Search for the cell housing the specified text and yield its (X, Y) center coordinate. 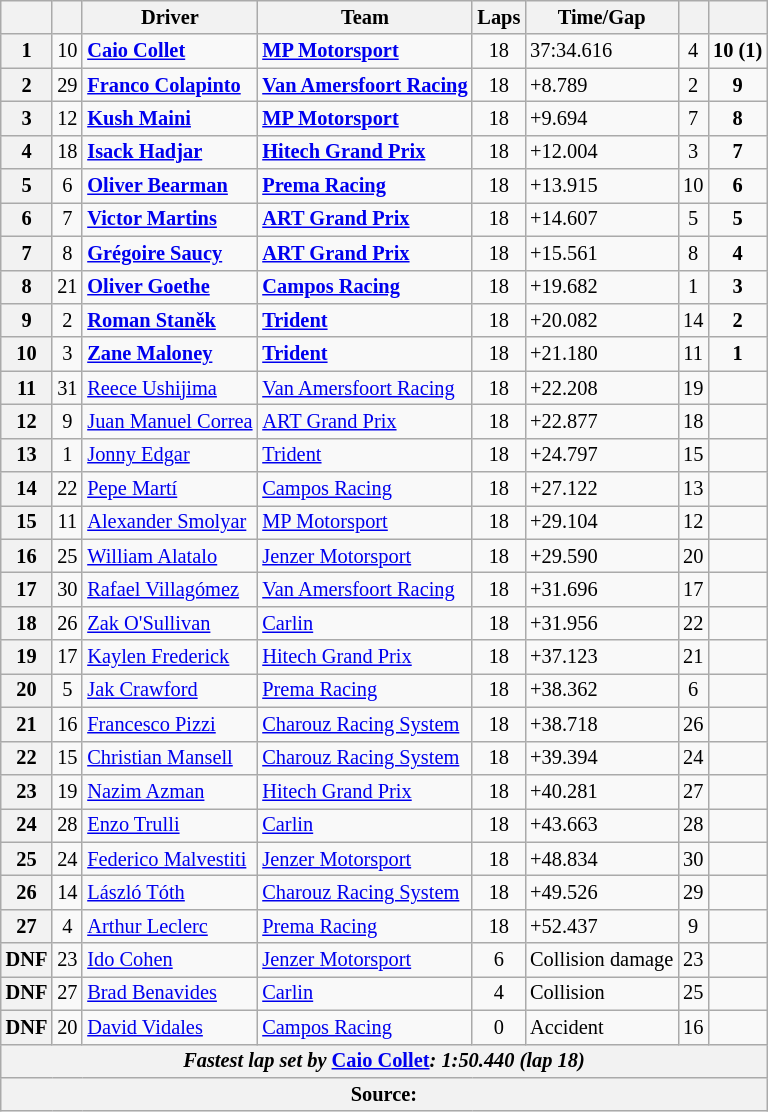
Brad Benavides (170, 993)
Nazim Azman (170, 791)
Arthur Leclerc (170, 926)
+19.682 (602, 287)
+20.082 (602, 320)
+37.123 (602, 657)
Grégoire Saucy (170, 253)
Kush Maini (170, 118)
Enzo Trulli (170, 825)
Time/Gap (602, 17)
Accident (602, 1027)
+15.561 (602, 253)
+24.797 (602, 455)
+31.956 (602, 623)
+29.104 (602, 522)
Jonny Edgar (170, 455)
Pepe Martí (170, 489)
+22.208 (602, 388)
Alexander Smolyar (170, 522)
Fastest lap set by Caio Collet: 1:50.440 (lap 18) (384, 1061)
Collision damage (602, 960)
+21.180 (602, 354)
Team (364, 17)
Zane Maloney (170, 354)
+13.915 (602, 186)
+40.281 (602, 791)
+14.607 (602, 219)
+9.694 (602, 118)
+39.394 (602, 758)
+48.834 (602, 859)
Federico Malvestiti (170, 859)
Kaylen Frederick (170, 657)
Francesco Pizzi (170, 724)
+43.663 (602, 825)
Reece Ushijima (170, 388)
Juan Manuel Correa (170, 421)
Franco Colapinto (170, 85)
William Alatalo (170, 556)
+38.718 (602, 724)
37:34.616 (602, 51)
31 (67, 388)
David Vidales (170, 1027)
Oliver Goethe (170, 287)
Source: (384, 1094)
+38.362 (602, 690)
Laps (498, 17)
Victor Martins (170, 219)
+27.122 (602, 489)
László Tóth (170, 892)
Rafael Villagómez (170, 589)
Driver (170, 17)
+49.526 (602, 892)
Ido Cohen (170, 960)
0 (498, 1027)
Oliver Bearman (170, 186)
Caio Collet (170, 51)
Collision (602, 993)
+52.437 (602, 926)
Jak Crawford (170, 690)
Roman Staněk (170, 320)
+8.789 (602, 85)
Christian Mansell (170, 758)
+12.004 (602, 152)
Isack Hadjar (170, 152)
10 (1) (738, 51)
Zak O'Sullivan (170, 623)
+22.877 (602, 421)
+31.696 (602, 589)
+29.590 (602, 556)
